For the text-containing cell, return its midpoint in [x, y] coordinate format. 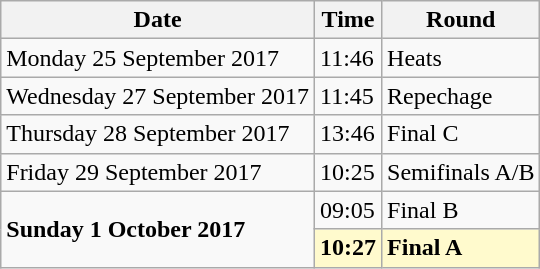
Heats [461, 58]
13:46 [348, 134]
11:46 [348, 58]
Time [348, 20]
Date [158, 20]
Repechage [461, 96]
Wednesday 27 September 2017 [158, 96]
Monday 25 September 2017 [158, 58]
10:27 [348, 248]
11:45 [348, 96]
Final B [461, 210]
Semifinals A/B [461, 172]
Final C [461, 134]
Round [461, 20]
Thursday 28 September 2017 [158, 134]
Sunday 1 October 2017 [158, 229]
Friday 29 September 2017 [158, 172]
10:25 [348, 172]
Final A [461, 248]
09:05 [348, 210]
